Detect which cell encompasses the target text, then output its (X, Y) center coordinate. 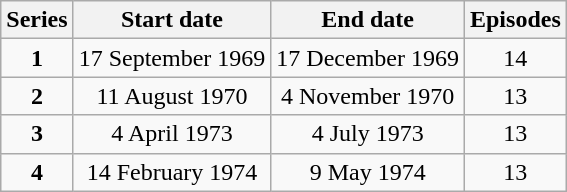
2 (37, 96)
4 November 1970 (368, 96)
Series (37, 20)
14 (515, 58)
11 August 1970 (172, 96)
3 (37, 134)
4 July 1973 (368, 134)
4 April 1973 (172, 134)
14 February 1974 (172, 172)
4 (37, 172)
Start date (172, 20)
9 May 1974 (368, 172)
1 (37, 58)
17 December 1969 (368, 58)
17 September 1969 (172, 58)
End date (368, 20)
Episodes (515, 20)
